Determine the [x, y] coordinate at the center of the cell enclosing the given text.  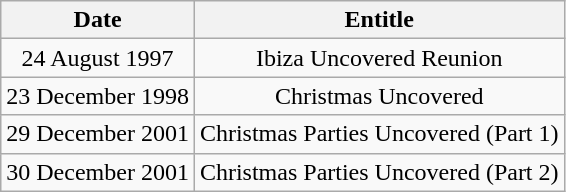
24 August 1997 [98, 58]
29 December 2001 [98, 134]
Entitle [379, 20]
30 December 2001 [98, 172]
Christmas Parties Uncovered (Part 1) [379, 134]
Christmas Uncovered [379, 96]
23 December 1998 [98, 96]
Christmas Parties Uncovered (Part 2) [379, 172]
Ibiza Uncovered Reunion [379, 58]
Date [98, 20]
